From the cell containing the given text, extract its center point as (x, y) coordinate. 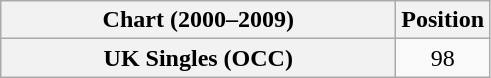
Position (443, 20)
Chart (2000–2009) (198, 20)
98 (443, 58)
UK Singles (OCC) (198, 58)
